Return (X, Y) of the center of cell containing provided text 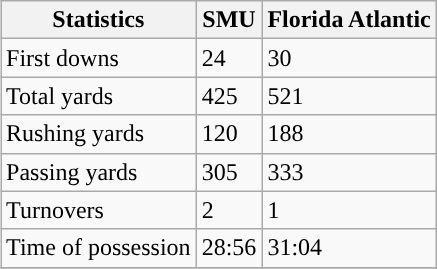
Total yards (99, 96)
1 (349, 210)
30 (349, 58)
425 (229, 96)
Florida Atlantic (349, 20)
120 (229, 134)
Statistics (99, 20)
Turnovers (99, 210)
333 (349, 172)
521 (349, 96)
Time of possession (99, 248)
28:56 (229, 248)
188 (349, 134)
First downs (99, 58)
Rushing yards (99, 134)
SMU (229, 20)
Passing yards (99, 172)
2 (229, 210)
24 (229, 58)
305 (229, 172)
31:04 (349, 248)
